Identify which cell holds the provided text, then report its [X, Y] central coordinate. 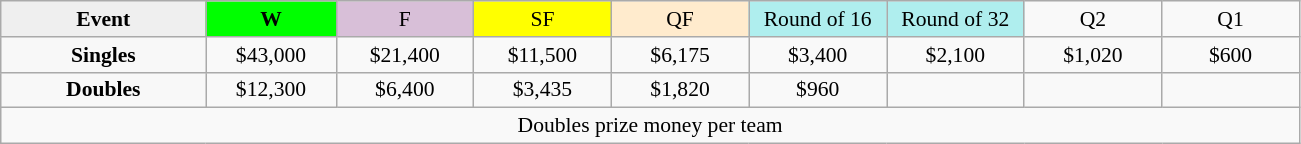
$2,100 [955, 55]
$12,300 [271, 90]
$6,175 [680, 55]
$43,000 [271, 55]
Doubles [104, 90]
SF [543, 19]
$600 [1231, 55]
QF [680, 19]
$3,400 [818, 55]
$960 [818, 90]
W [271, 19]
$1,820 [680, 90]
Q1 [1231, 19]
$21,400 [405, 55]
$1,020 [1093, 55]
Singles [104, 55]
F [405, 19]
Round of 32 [955, 19]
Doubles prize money per team [650, 126]
$6,400 [405, 90]
Event [104, 19]
Q2 [1093, 19]
$3,435 [543, 90]
$11,500 [543, 55]
Round of 16 [818, 19]
